Output the (x, y) coordinate of the center of the cell containing the given text.  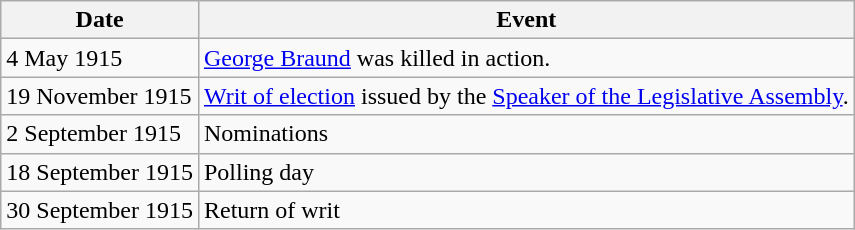
4 May 1915 (100, 58)
2 September 1915 (100, 134)
Polling day (526, 172)
Nominations (526, 134)
Return of writ (526, 210)
George Braund was killed in action. (526, 58)
Event (526, 20)
18 September 1915 (100, 172)
30 September 1915 (100, 210)
Writ of election issued by the Speaker of the Legislative Assembly. (526, 96)
19 November 1915 (100, 96)
Date (100, 20)
